Provide the [X, Y] coordinate of the cell's center where the given text is located.  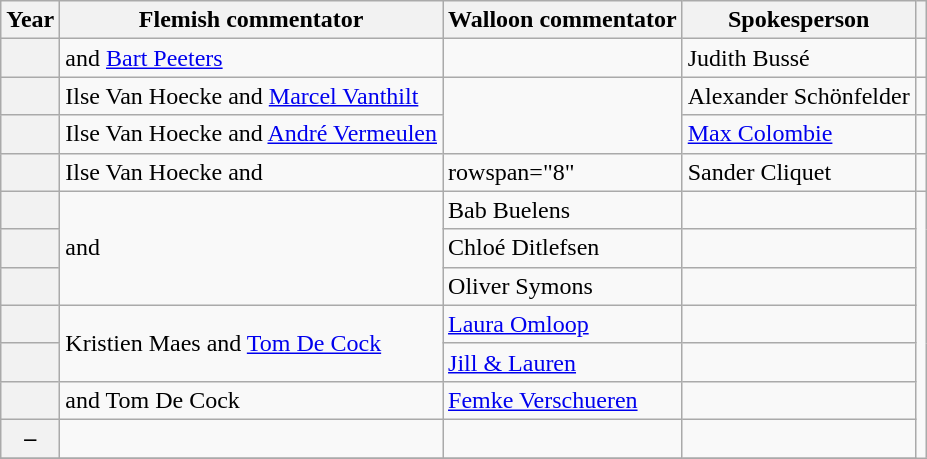
Bab Buelens [563, 210]
Ilse Van Hoecke and [252, 172]
Ilse Van Hoecke and Marcel Vanthilt [252, 96]
and Bart Peeters [252, 58]
Ilse Van Hoecke and André Vermeulen [252, 134]
Judith Bussé [798, 58]
Max Colombie [798, 134]
Sander Cliquet [798, 172]
– [30, 438]
Walloon commentator [563, 20]
Chloé Ditlefsen [563, 248]
and [252, 248]
Oliver Symons [563, 286]
rowspan="8" [563, 172]
Spokesperson [798, 20]
and Tom De Cock [252, 400]
Kristien Maes and Tom De Cock [252, 343]
Laura Omloop [563, 324]
Year [30, 20]
Flemish commentator [252, 20]
Femke Verschueren [563, 400]
Jill & Lauren [563, 362]
Alexander Schönfelder [798, 96]
